Scan for the cell matching the given text and deliver its [X, Y] coordinate at center. 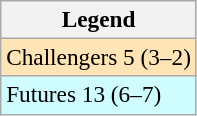
Challengers 5 (3–2) [99, 57]
Legend [99, 19]
Futures 13 (6–7) [99, 95]
